Extract the [X, Y] coordinate from the center of the cell holding the provided text.  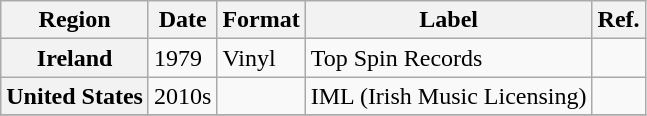
IML (Irish Music Licensing) [448, 96]
Label [448, 20]
Format [261, 20]
United States [75, 96]
1979 [182, 58]
Region [75, 20]
Date [182, 20]
Ref. [618, 20]
Vinyl [261, 58]
Top Spin Records [448, 58]
Ireland [75, 58]
2010s [182, 96]
